Determine the [X, Y] coordinate at the center of the cell enclosing the given text.  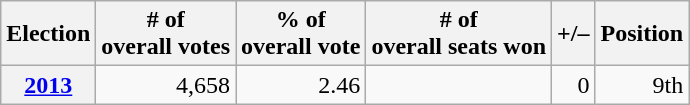
+/– [574, 34]
# ofoverall seats won [459, 34]
0 [574, 85]
Position [642, 34]
2.46 [301, 85]
% ofoverall vote [301, 34]
9th [642, 85]
4,658 [166, 85]
Election [48, 34]
2013 [48, 85]
# ofoverall votes [166, 34]
